Return the (x, y) coordinate for the center point of the cell that contains the specified text.  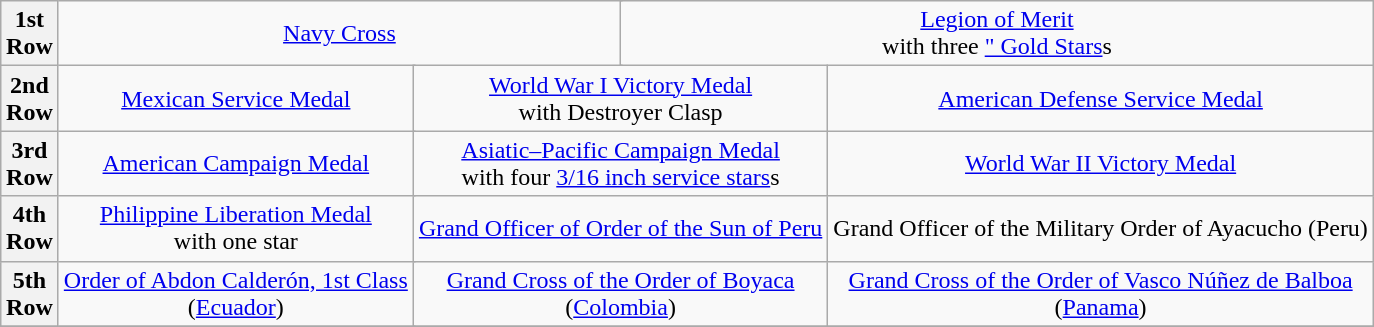
Grand Officer of the Military Order of Ayacucho (Peru) (1101, 228)
Navy Cross (339, 34)
Mexican Service Medal (236, 98)
1st Row (30, 34)
Asiatic–Pacific Campaign Medal with four 3/16 inch service starss (620, 164)
World War I Victory Medal with Destroyer Clasp (620, 98)
American Campaign Medal (236, 164)
Grand Officer of Order of the Sun of Peru (620, 228)
Grand Cross of the Order of Vasco Núñez de Balboa (Panama) (1101, 294)
2nd Row (30, 98)
Philippine Liberation Medal with one star (236, 228)
5th Row (30, 294)
3rd Row (30, 164)
World War II Victory Medal (1101, 164)
Order of Abdon Calderón, 1st Class (Ecuador) (236, 294)
Legion of Merit with three " Gold Starss (998, 34)
Grand Cross of the Order of Boyaca (Colombia) (620, 294)
American Defense Service Medal (1101, 98)
4th Row (30, 228)
